Pinpoint the cell where the given text exists, returning its (X, Y) midpoint coordinate. 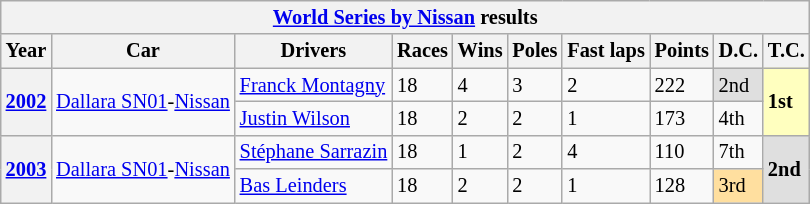
3rd (738, 186)
128 (682, 186)
2003 (26, 168)
1st (786, 102)
7th (738, 152)
Wins (480, 51)
Drivers (314, 51)
Car (143, 51)
4th (738, 118)
110 (682, 152)
Franck Montagny (314, 85)
Poles (534, 51)
222 (682, 85)
World Series by Nissan results (406, 17)
Bas Leinders (314, 186)
3 (534, 85)
2002 (26, 102)
Justin Wilson (314, 118)
D.C. (738, 51)
Year (26, 51)
Fast laps (606, 51)
Stéphane Sarrazin (314, 152)
T.C. (786, 51)
Points (682, 51)
173 (682, 118)
Races (422, 51)
